For the text-containing cell, return its midpoint in (x, y) coordinate format. 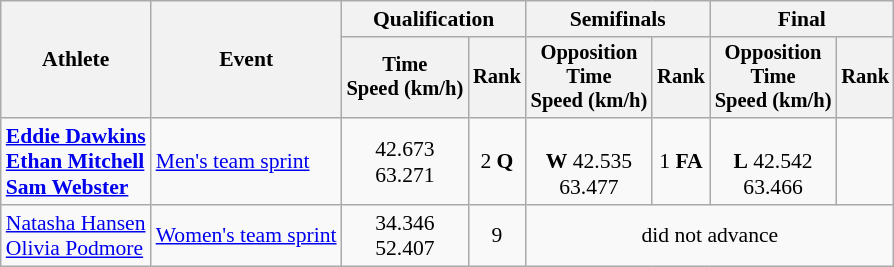
2 Q (497, 162)
42.67363.271 (406, 162)
Event (246, 60)
did not advance (710, 236)
Qualification (434, 19)
1 FA (681, 162)
Men's team sprint (246, 162)
Athlete (76, 60)
Final (802, 19)
34.34652.407 (406, 236)
Women's team sprint (246, 236)
Natasha HansenOlivia Podmore (76, 236)
Semifinals (618, 19)
L 42.54263.466 (774, 162)
W 42.535 63.477 (590, 162)
TimeSpeed (km/h) (406, 78)
9 (497, 236)
Eddie DawkinsEthan MitchellSam Webster (76, 162)
